Output the [X, Y] coordinate of the center of the cell containing the given text.  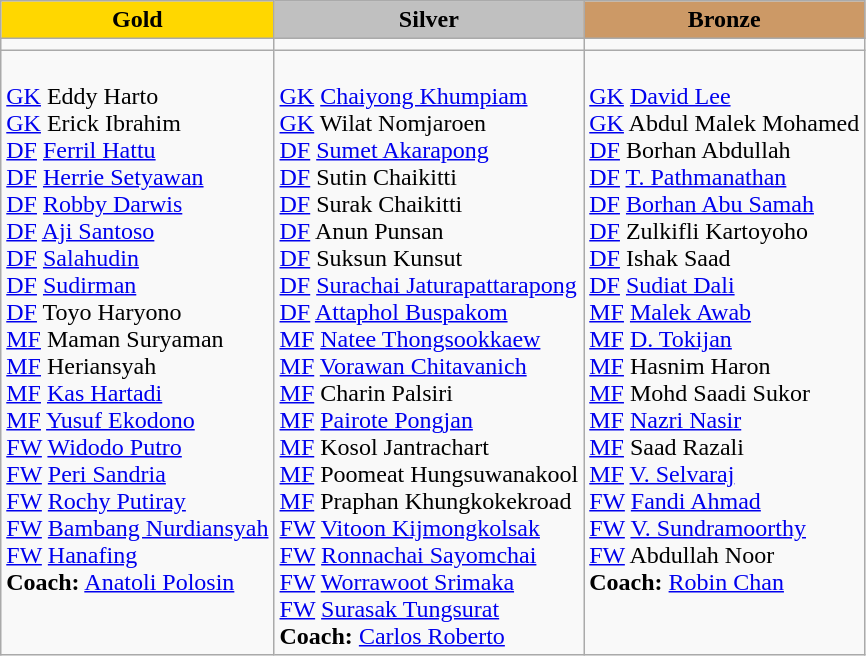
Bronze [724, 20]
Silver [429, 20]
Gold [138, 20]
